Find where the given text appears and provide that cell's center as [x, y] coordinate. 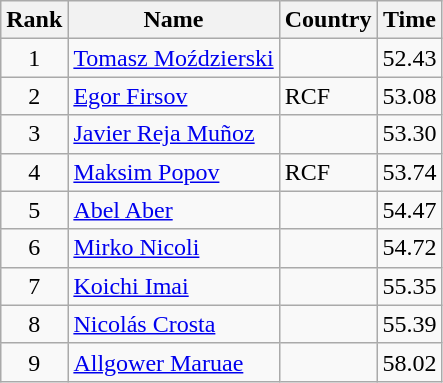
Koichi Imai [174, 286]
53.08 [410, 96]
Maksim Popov [174, 172]
1 [34, 58]
58.02 [410, 362]
Javier Reja Muñoz [174, 134]
Country [328, 20]
54.47 [410, 210]
9 [34, 362]
Nicolás Crosta [174, 324]
3 [34, 134]
55.35 [410, 286]
4 [34, 172]
Tomasz Moździerski [174, 58]
Abel Aber [174, 210]
54.72 [410, 248]
Name [174, 20]
52.43 [410, 58]
55.39 [410, 324]
6 [34, 248]
Mirko Nicoli [174, 248]
5 [34, 210]
Allgower Maruae [174, 362]
53.30 [410, 134]
2 [34, 96]
Rank [34, 20]
8 [34, 324]
53.74 [410, 172]
7 [34, 286]
Time [410, 20]
Egor Firsov [174, 96]
